From the cell containing the given text, extract its center point as [x, y] coordinate. 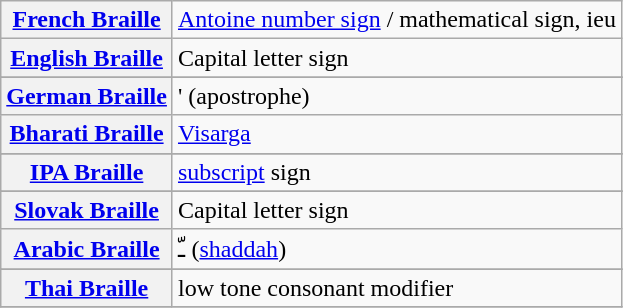
Visarga [396, 134]
Slovak Braille [87, 210]
French Braille [87, 20]
low tone consonant modifier [396, 288]
German Braille [87, 96]
ـّ (shaddah) [396, 249]
Bharati Braille [87, 134]
Thai Braille [87, 288]
Arabic Braille [87, 249]
English Braille [87, 58]
IPA Braille [87, 172]
Antoine number sign / mathematical sign, ieu [396, 20]
' (apostrophe) [396, 96]
subscript sign [396, 172]
